Return [x, y] of the center of cell containing provided text 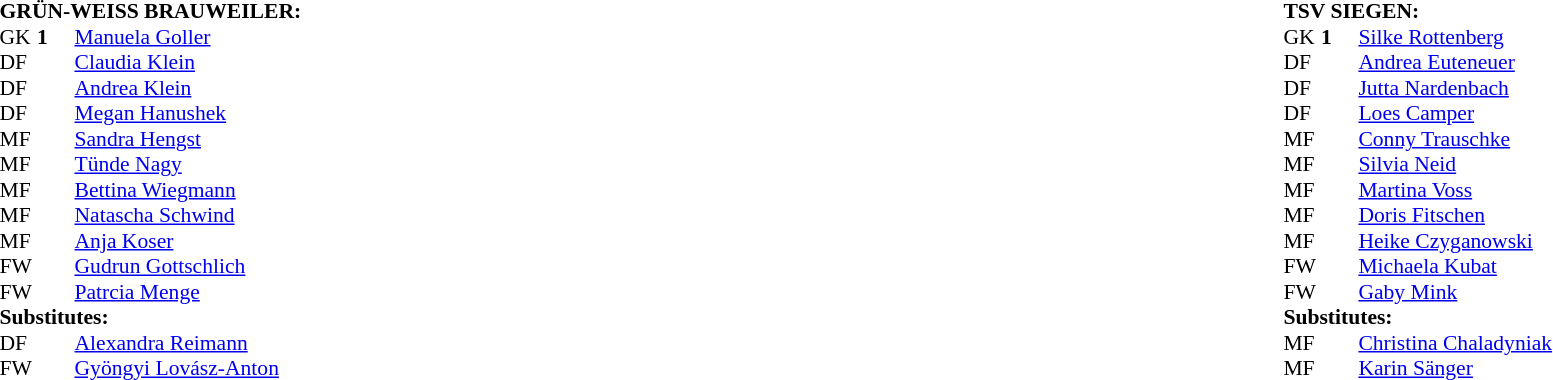
Claudia Klein [188, 63]
Patrcia Menge [188, 292]
Jutta Nardenbach [1455, 88]
Silke Rottenberg [1455, 37]
Michaela Kubat [1455, 267]
Sandra Hengst [188, 139]
Gaby Mink [1455, 292]
Tünde Nagy [188, 165]
Gudrun Gottschlich [188, 267]
Megan Hanushek [188, 113]
Andrea Euteneuer [1455, 63]
Andrea Klein [188, 88]
Loes Camper [1455, 113]
Christina Chaladyniak [1455, 343]
Natascha Schwind [188, 215]
Heike Czyganowski [1455, 241]
Conny Trauschke [1455, 139]
Silvia Neid [1455, 165]
Alexandra Reimann [188, 343]
Martina Voss [1455, 190]
Doris Fitschen [1455, 215]
Anja Koser [188, 241]
Manuela Goller [188, 37]
Bettina Wiegmann [188, 190]
